Scan for the cell matching the given text and deliver its (x, y) coordinate at center. 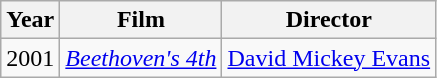
David Mickey Evans (329, 58)
Year (30, 20)
2001 (30, 58)
Beethoven's 4th (141, 58)
Director (329, 20)
Film (141, 20)
